For the text-containing cell, return its midpoint in (x, y) coordinate format. 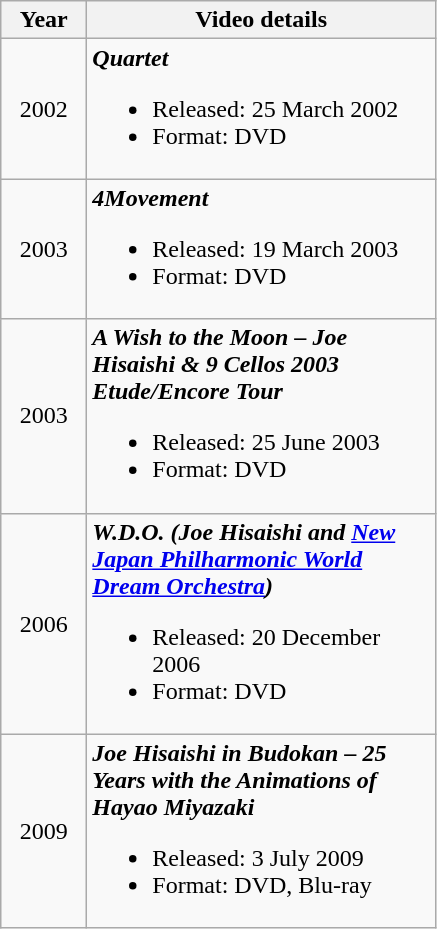
4MovementReleased: 19 March 2003Format: DVD (262, 249)
A Wish to the Moon – Joe Hisaishi & 9 Cellos 2003 Etude/Encore TourReleased: 25 June 2003Format: DVD (262, 416)
Video details (262, 20)
2006 (44, 624)
W.D.O. (Joe Hisaishi and New Japan Philharmonic World Dream Orchestra)Released: 20 December 2006Format: DVD (262, 624)
Year (44, 20)
QuartetReleased: 25 March 2002Format: DVD (262, 109)
2002 (44, 109)
Joe Hisaishi in Budokan – 25 Years with the Animations of Hayao MiyazakiReleased: 3 July 2009Format: DVD, Blu-ray (262, 831)
2009 (44, 831)
